Return (X, Y) of the center of cell containing provided text 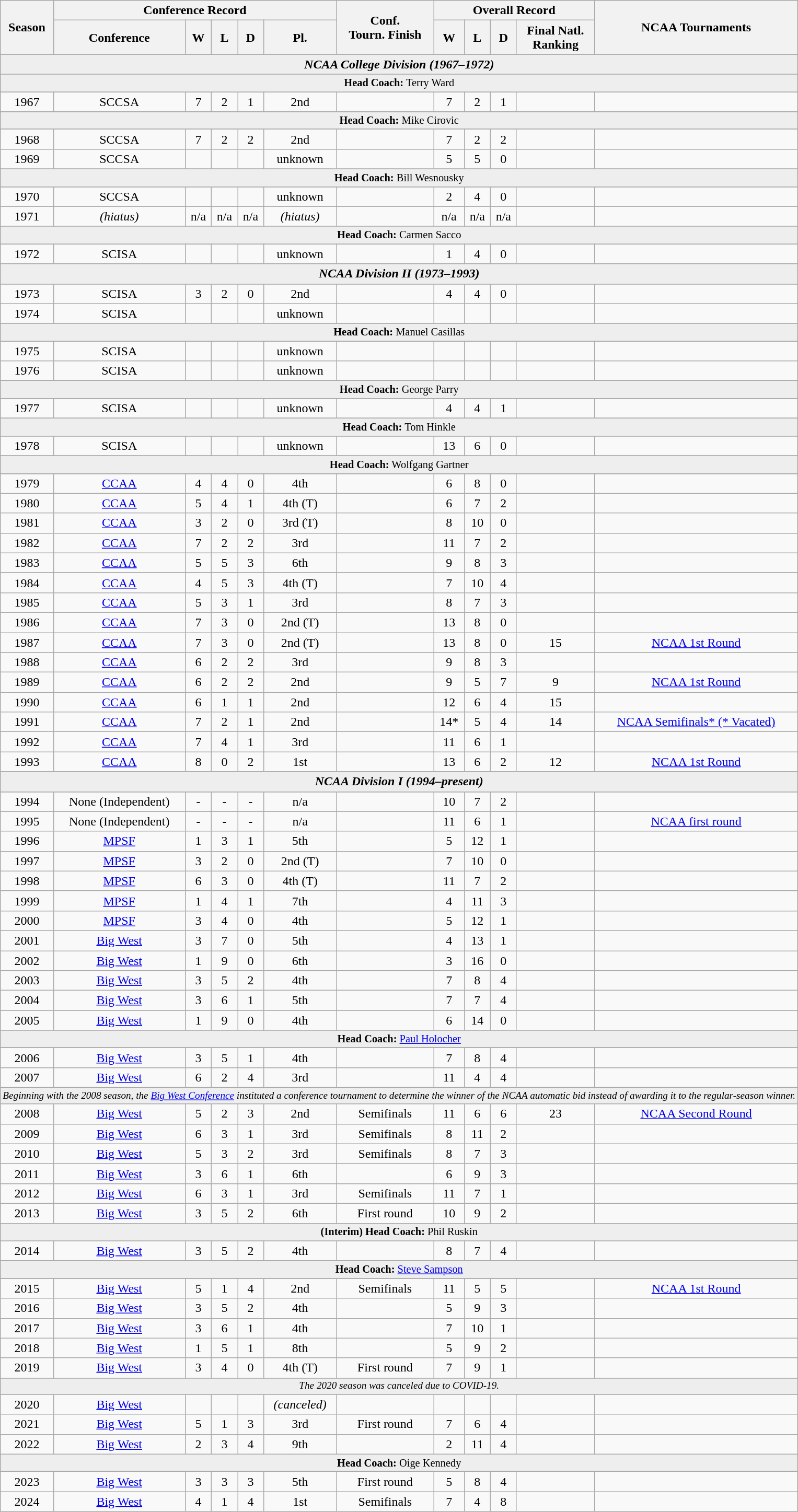
16 (477, 961)
2021 (27, 1424)
Overall Record (514, 10)
2012 (27, 1193)
2016 (27, 1308)
7th (300, 901)
1983 (27, 563)
1998 (27, 881)
Head Coach: Paul Holocher (399, 1039)
1990 (27, 702)
2000 (27, 921)
2020 (27, 1404)
1970 (27, 196)
2022 (27, 1444)
1999 (27, 901)
1995 (27, 821)
1973 (27, 294)
1992 (27, 742)
Final Natl.Ranking (555, 38)
2009 (27, 1134)
2013 (27, 1213)
(canceled) (300, 1404)
Head Coach: Oige Kennedy (399, 1463)
2004 (27, 1001)
14* (449, 722)
1993 (27, 762)
2002 (27, 961)
9th (300, 1444)
1978 (27, 446)
2001 (27, 940)
1989 (27, 682)
2024 (27, 1502)
Head Coach: George Parry (399, 390)
Season (27, 27)
2015 (27, 1288)
Conf.Tourn. Finish (385, 27)
Head Coach: Manuel Casillas (399, 332)
1974 (27, 313)
1980 (27, 503)
2018 (27, 1348)
1988 (27, 662)
1981 (27, 523)
Head Coach: Tom Hinkle (399, 427)
Pl. (300, 38)
(Interim) Head Coach: Phil Ruskin (399, 1232)
1982 (27, 543)
2010 (27, 1154)
2008 (27, 1114)
Head Coach: Wolfgang Gartner (399, 464)
NCAA College Division (1967–1972) (399, 64)
2005 (27, 1020)
Conference (119, 38)
Head Coach: Bill Wesnousky (399, 178)
Head Coach: Mike Cirovic (399, 121)
2014 (27, 1251)
NCAA Tournaments (696, 27)
NCAA Division I (1994–present) (399, 782)
Head Coach: Steve Sampson (399, 1270)
The 2020 season was canceled due to COVID-19. (399, 1386)
2023 (27, 1482)
1976 (27, 371)
1984 (27, 583)
1977 (27, 409)
1994 (27, 801)
NCAA Division II (1973–1993) (399, 274)
NCAA Second Round (696, 1114)
2019 (27, 1368)
1969 (27, 159)
2017 (27, 1328)
Conference Record (195, 10)
1975 (27, 351)
1987 (27, 642)
23 (555, 1114)
1972 (27, 254)
1968 (27, 139)
1971 (27, 216)
1996 (27, 841)
Head Coach: Terry Ward (399, 83)
3rd (T) (300, 523)
2011 (27, 1173)
1979 (27, 483)
1997 (27, 861)
1967 (27, 102)
2006 (27, 1057)
NCAA first round (696, 821)
1985 (27, 602)
1991 (27, 722)
8th (300, 1348)
1986 (27, 622)
NCAA Semifinals* (* Vacated) (696, 722)
Head Coach: Carmen Sacco (399, 235)
2003 (27, 981)
2007 (27, 1077)
